Find where the given text appears and provide that cell's center as (x, y) coordinate. 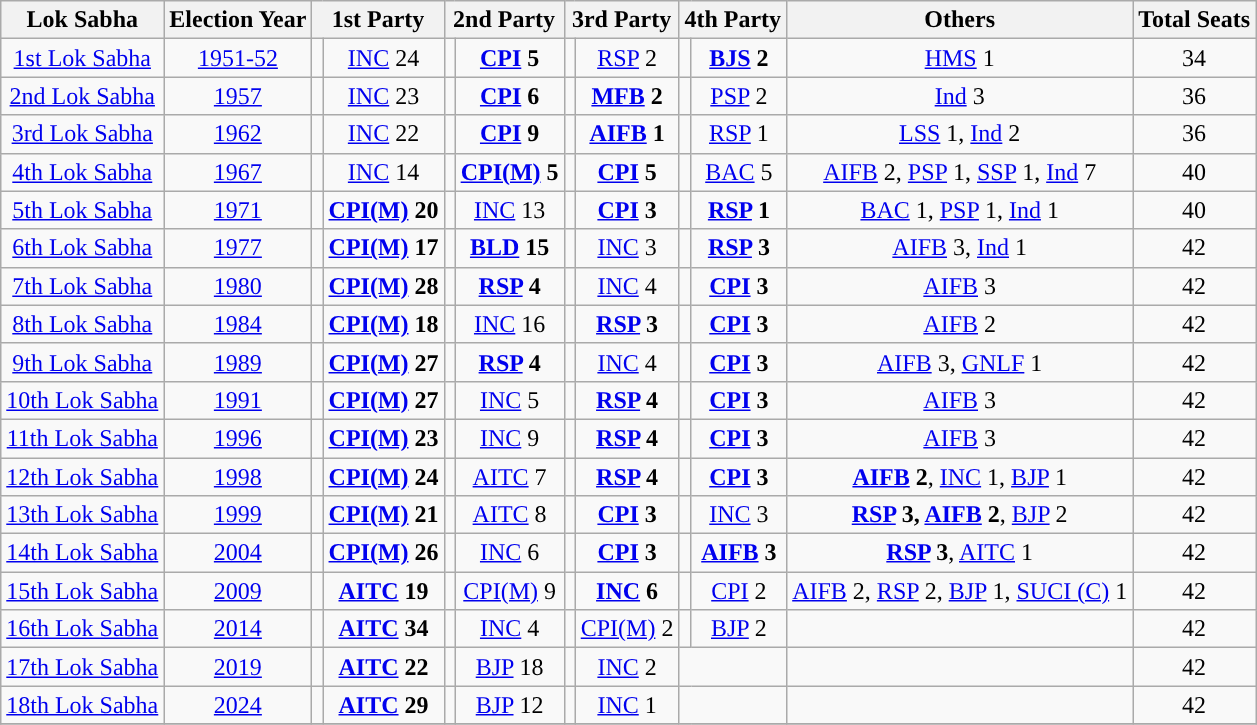
Total Seats (1194, 20)
1st Lok Sabha (82, 58)
INC 16 (510, 324)
INC 24 (384, 58)
AITC 7 (510, 477)
CPI(M) 23 (384, 438)
AITC 29 (384, 705)
BAC 5 (739, 172)
AIFB 3, Ind 1 (960, 248)
1984 (238, 324)
CPI(M) 17 (384, 248)
1971 (238, 210)
Election Year (238, 20)
2nd Lok Sabha (82, 96)
2009 (238, 591)
2019 (238, 667)
17th Lok Sabha (82, 667)
1999 (238, 515)
RSP 3, AITC 1 (960, 553)
AITC 8 (510, 515)
1st Party (378, 20)
HMS 1 (960, 58)
CPI(M) 5 (510, 172)
15th Lok Sabha (82, 591)
16th Lok Sabha (82, 629)
BJP 18 (510, 667)
9th Lok Sabha (82, 362)
4th Party (733, 20)
Others (960, 20)
INC 22 (384, 134)
INC 13 (510, 210)
18th Lok Sabha (82, 705)
7th Lok Sabha (82, 286)
CPI(M) 21 (384, 515)
BJP 12 (510, 705)
CPI(M) 2 (627, 629)
AIFB 1 (627, 134)
INC 9 (510, 438)
1962 (238, 134)
AIFB 2, INC 1, BJP 1 (960, 477)
1996 (238, 438)
4th Lok Sabha (82, 172)
1977 (238, 248)
2nd Party (504, 20)
BLD 15 (510, 248)
2024 (238, 705)
CPI(M) 9 (510, 591)
AITC 19 (384, 591)
1967 (238, 172)
1998 (238, 477)
CPI(M) 20 (384, 210)
14th Lok Sabha (82, 553)
8th Lok Sabha (82, 324)
INC 23 (384, 96)
INC 1 (627, 705)
AIFB 2 (960, 324)
11th Lok Sabha (82, 438)
2004 (238, 553)
LSS 1, Ind 2 (960, 134)
AITC 22 (384, 667)
BJP 2 (739, 629)
INC 14 (384, 172)
CPI(M) 18 (384, 324)
3rd Lok Sabha (82, 134)
CPI 2 (739, 591)
AITC 34 (384, 629)
CPI(M) 26 (384, 553)
CPI 9 (510, 134)
MFB 2 (627, 96)
AIFB 3, GNLF 1 (960, 362)
13th Lok Sabha (82, 515)
5th Lok Sabha (82, 210)
INC 2 (627, 667)
AIFB 2, PSP 1, SSP 1, Ind 7 (960, 172)
34 (1194, 58)
CPI 6 (510, 96)
12th Lok Sabha (82, 477)
CPI(M) 28 (384, 286)
INC 5 (510, 400)
RSP 3, AIFB 2, BJP 2 (960, 515)
1951-52 (238, 58)
2014 (238, 629)
BJS 2 (739, 58)
AIFB 2, RSP 2, BJP 1, SUCI (C) 1 (960, 591)
CPI(M) 24 (384, 477)
10th Lok Sabha (82, 400)
BAC 1, PSP 1, Ind 1 (960, 210)
Ind 3 (960, 96)
1991 (238, 400)
1980 (238, 286)
Lok Sabha (82, 20)
1957 (238, 96)
RSP 2 (627, 58)
PSP 2 (739, 96)
1989 (238, 362)
3rd Party (622, 20)
6th Lok Sabha (82, 248)
